Provide the [X, Y] coordinate of the cell's center where the given text is located.  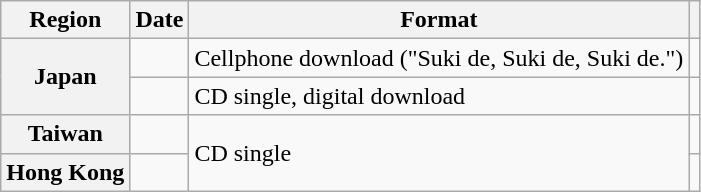
CD single, digital download [439, 96]
Japan [66, 77]
Region [66, 20]
Date [160, 20]
Hong Kong [66, 172]
CD single [439, 153]
Taiwan [66, 134]
Format [439, 20]
Cellphone download ("Suki de, Suki de, Suki de.") [439, 58]
